Capture the cell that displays the provided text and extract its (X, Y) central coordinate. 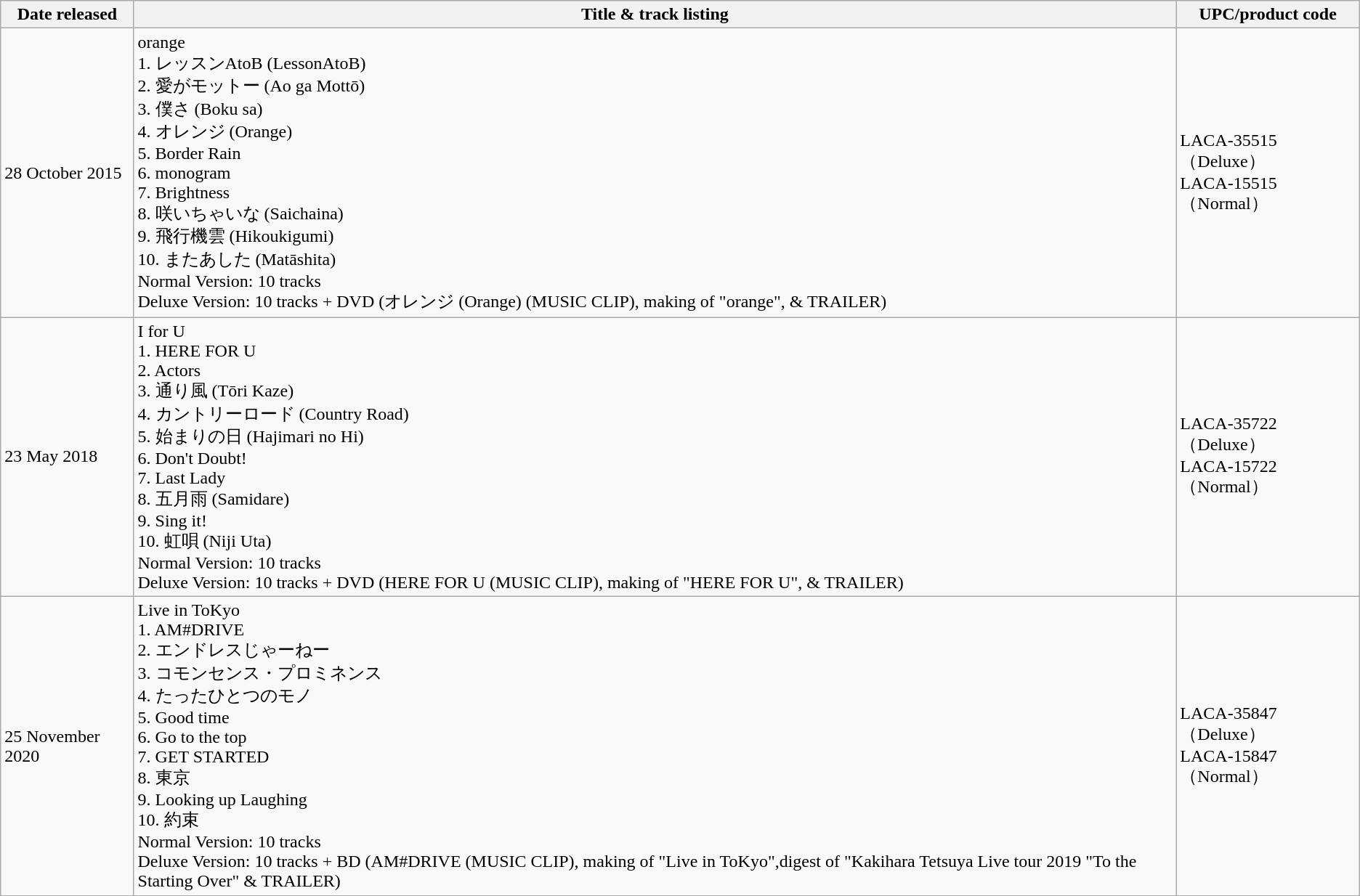
Title & track listing (655, 15)
LACA-35515 （Deluxe） LACA-15515 （Normal） (1268, 173)
UPC/product code (1268, 15)
28 October 2015 (67, 173)
LACA-35722 （Deluxe） LACA-15722 （Normal） (1268, 457)
25 November 2020 (67, 746)
LACA-35847 （Deluxe） LACA-15847 （Normal） (1268, 746)
Date released (67, 15)
23 May 2018 (67, 457)
